For the text-containing cell, return its midpoint in [X, Y] coordinate format. 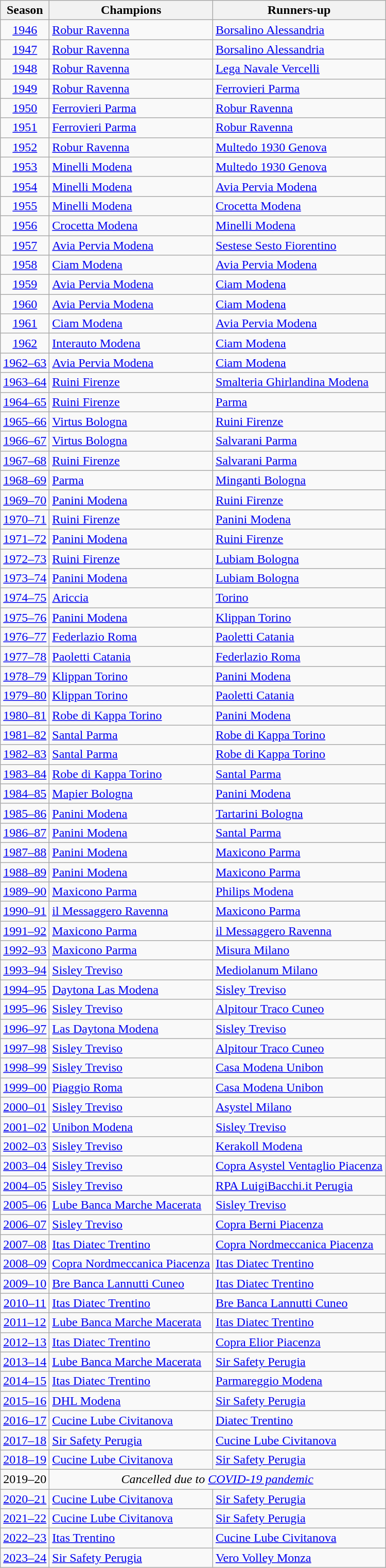
2019–20 [25, 1479]
2023–24 [25, 1558]
2018–19 [25, 1459]
Diatec Trentino [299, 1420]
1958 [25, 265]
Parmareggio Modena [299, 1381]
1984–85 [25, 794]
2005–06 [25, 1205]
1973–74 [25, 578]
1969–70 [25, 500]
1981–82 [25, 735]
Ariccia [131, 598]
Minganti Bologna [299, 480]
Smalteria Ghirlandina Modena [299, 382]
RPA LuigiBacchi.it Perugia [299, 1185]
Season [25, 10]
1968–69 [25, 480]
Itas Trentino [131, 1538]
2008–09 [25, 1264]
1967–68 [25, 461]
1974–75 [25, 598]
1998–99 [25, 1068]
2021–22 [25, 1519]
1962 [25, 343]
1972–73 [25, 558]
1965–66 [25, 421]
2012–13 [25, 1342]
Daytona Las Modena [131, 990]
2001–02 [25, 1126]
2007–08 [25, 1244]
1997–98 [25, 1048]
1983–84 [25, 774]
2006–07 [25, 1225]
1970–71 [25, 519]
2022–23 [25, 1538]
1947 [25, 49]
Vero Volley Monza [299, 1558]
DHL Modena [131, 1401]
1975–76 [25, 618]
Sestese Sesto Fiorentino [299, 245]
1978–79 [25, 676]
1995–96 [25, 1009]
1982–83 [25, 754]
1977–78 [25, 657]
1948 [25, 69]
2002–03 [25, 1146]
1976–77 [25, 637]
1993–94 [25, 970]
Copra Elior Piacenza [299, 1342]
2003–04 [25, 1166]
Cancelled due to COVID-19 pandemic [217, 1479]
1990–91 [25, 911]
Mapier Bologna [131, 794]
1961 [25, 324]
Copra Berni Piacenza [299, 1225]
Las Daytona Modena [131, 1029]
1955 [25, 206]
Runners-up [299, 10]
Philips Modena [299, 892]
1946 [25, 30]
1964–65 [25, 402]
1988–89 [25, 872]
Piaggio Roma [131, 1087]
1992–93 [25, 950]
1959 [25, 285]
Torino [299, 598]
2004–05 [25, 1185]
1950 [25, 108]
1960 [25, 304]
Misura Milano [299, 950]
1966–67 [25, 441]
1954 [25, 186]
2011–12 [25, 1323]
1956 [25, 225]
2009–10 [25, 1283]
1957 [25, 245]
2015–16 [25, 1401]
1999–00 [25, 1087]
Interauto Modena [131, 343]
2020–21 [25, 1499]
Champions [131, 10]
2017–18 [25, 1440]
1971–72 [25, 539]
2016–17 [25, 1420]
1987–88 [25, 852]
Asystel Milano [299, 1107]
Copra Asystel Ventaglio Piacenza [299, 1166]
1989–90 [25, 892]
Mediolanum Milano [299, 970]
2000–01 [25, 1107]
1962–63 [25, 363]
Unibon Modena [131, 1126]
2014–15 [25, 1381]
1996–97 [25, 1029]
Tartarini Bologna [299, 813]
1994–95 [25, 990]
1952 [25, 147]
Kerakoll Modena [299, 1146]
2013–14 [25, 1362]
Lega Navale Vercelli [299, 69]
1949 [25, 89]
1951 [25, 128]
1953 [25, 167]
1985–86 [25, 813]
1963–64 [25, 382]
1991–92 [25, 931]
2010–11 [25, 1303]
1980–81 [25, 715]
1986–87 [25, 833]
1979–80 [25, 696]
